From the cell containing the given text, extract its center point as (x, y) coordinate. 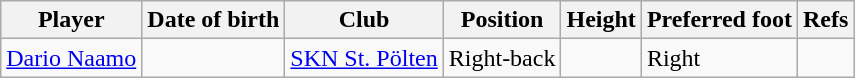
Date of birth (214, 20)
Dario Naamo (72, 58)
SKN St. Pölten (364, 58)
Position (502, 20)
Right-back (502, 58)
Right (719, 58)
Preferred foot (719, 20)
Club (364, 20)
Refs (825, 20)
Height (601, 20)
Player (72, 20)
